Determine the [x, y] coordinate at the center of the cell enclosing the given text.  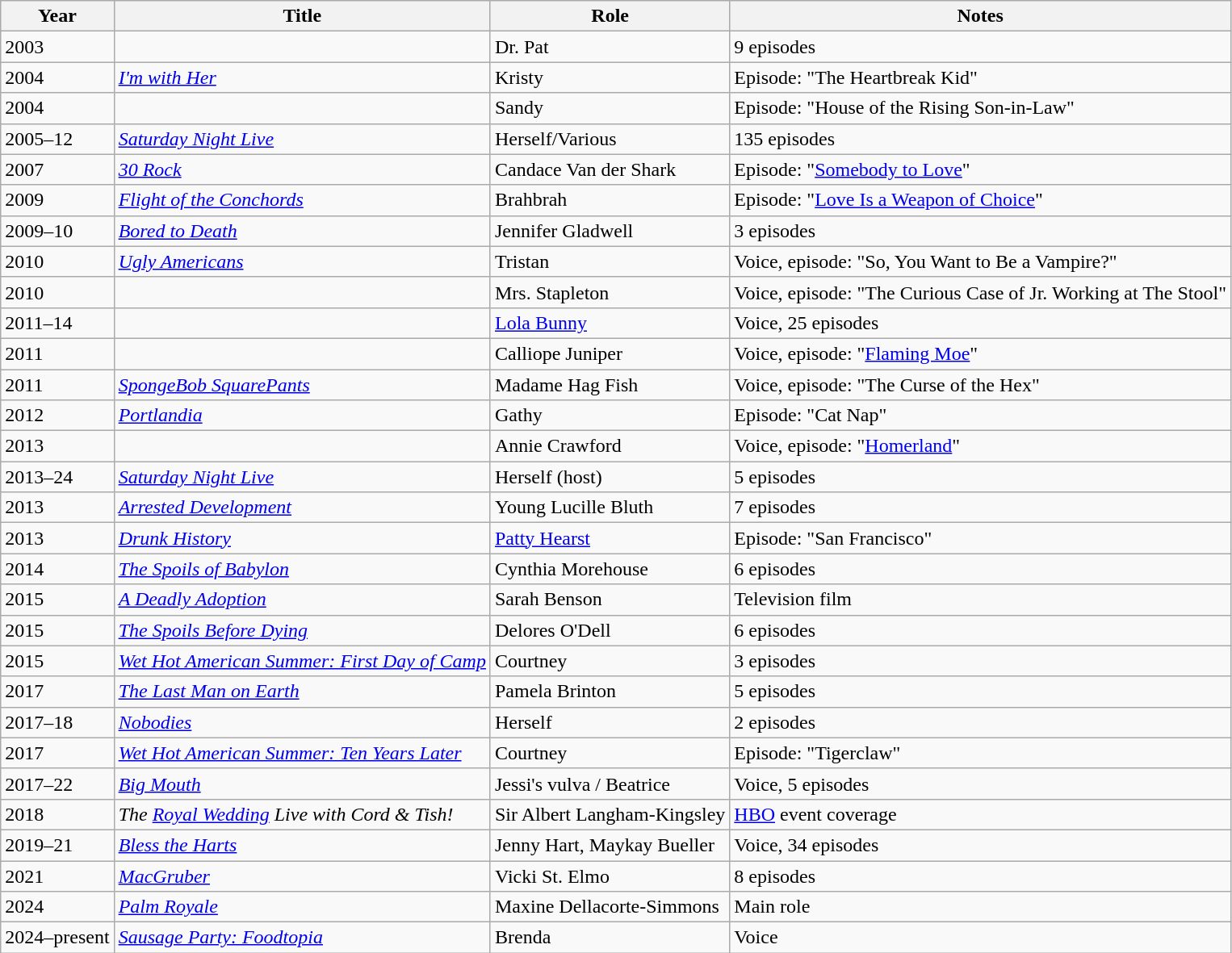
2024 [57, 907]
The Spoils Before Dying [302, 630]
Portlandia [302, 416]
2019–21 [57, 845]
Vicki St. Elmo [610, 876]
Jessi's vulva / Beatrice [610, 784]
Voice [980, 938]
Wet Hot American Summer: Ten Years Later [302, 753]
A Deadly Adoption [302, 600]
Voice, 5 episodes [980, 784]
The Royal Wedding Live with Cord & Tish! [302, 814]
2011–14 [57, 323]
Sausage Party: Foodtopia [302, 938]
I'm with Her [302, 77]
Flight of the Conchords [302, 200]
Arrested Development [302, 508]
Voice, episode: "Flaming Moe" [980, 353]
HBO event coverage [980, 814]
Patty Hearst [610, 538]
Episode: "Tigerclaw" [980, 753]
8 episodes [980, 876]
Sandy [610, 108]
Episode: "House of the Rising Son-in-Law" [980, 108]
7 episodes [980, 508]
Lola Bunny [610, 323]
Dr. Pat [610, 47]
2021 [57, 876]
2017–22 [57, 784]
Sarah Benson [610, 600]
Big Mouth [302, 784]
Voice, 34 episodes [980, 845]
Episode: "Love Is a Weapon of Choice" [980, 200]
Sir Albert Langham-Kingsley [610, 814]
135 episodes [980, 139]
2024–present [57, 938]
2014 [57, 569]
Herself (host) [610, 477]
2007 [57, 169]
Jennifer Gladwell [610, 231]
2009 [57, 200]
Herself [610, 722]
SpongeBob SquarePants [302, 385]
9 episodes [980, 47]
Maxine Dellacorte-Simmons [610, 907]
Mrs. Stapleton [610, 292]
Kristy [610, 77]
Bless the Harts [302, 845]
Gathy [610, 416]
Herself/Various [610, 139]
Brenda [610, 938]
Role [610, 16]
Cynthia Morehouse [610, 569]
Notes [980, 16]
Year [57, 16]
Drunk History [302, 538]
Tristan [610, 261]
MacGruber [302, 876]
Main role [980, 907]
Pamela Brinton [610, 692]
Brahbrah [610, 200]
Voice, episode: "The Curse of the Hex" [980, 385]
Episode: "San Francisco" [980, 538]
Calliope Juniper [610, 353]
2013–24 [57, 477]
Voice, episode: "Homerland" [980, 446]
2 episodes [980, 722]
Bored to Death [302, 231]
Young Lucille Bluth [610, 508]
Episode: "Cat Nap" [980, 416]
Episode: "The Heartbreak Kid" [980, 77]
Madame Hag Fish [610, 385]
2012 [57, 416]
Delores O'Dell [610, 630]
Jenny Hart, Maykay Bueller [610, 845]
Ugly Americans [302, 261]
Voice, episode: "The Curious Case of Jr. Working at The Stool" [980, 292]
The Last Man on Earth [302, 692]
Candace Van der Shark [610, 169]
The Spoils of Babylon [302, 569]
Title [302, 16]
Voice, 25 episodes [980, 323]
2005–12 [57, 139]
2017–18 [57, 722]
Episode: "Somebody to Love" [980, 169]
Annie Crawford [610, 446]
Wet Hot American Summer: First Day of Camp [302, 661]
2003 [57, 47]
Voice, episode: "So, You Want to Be a Vampire?" [980, 261]
Nobodies [302, 722]
2018 [57, 814]
2009–10 [57, 231]
Television film [980, 600]
30 Rock [302, 169]
Palm Royale [302, 907]
